Locate the cell with the specified text and output its (X, Y) center coordinate. 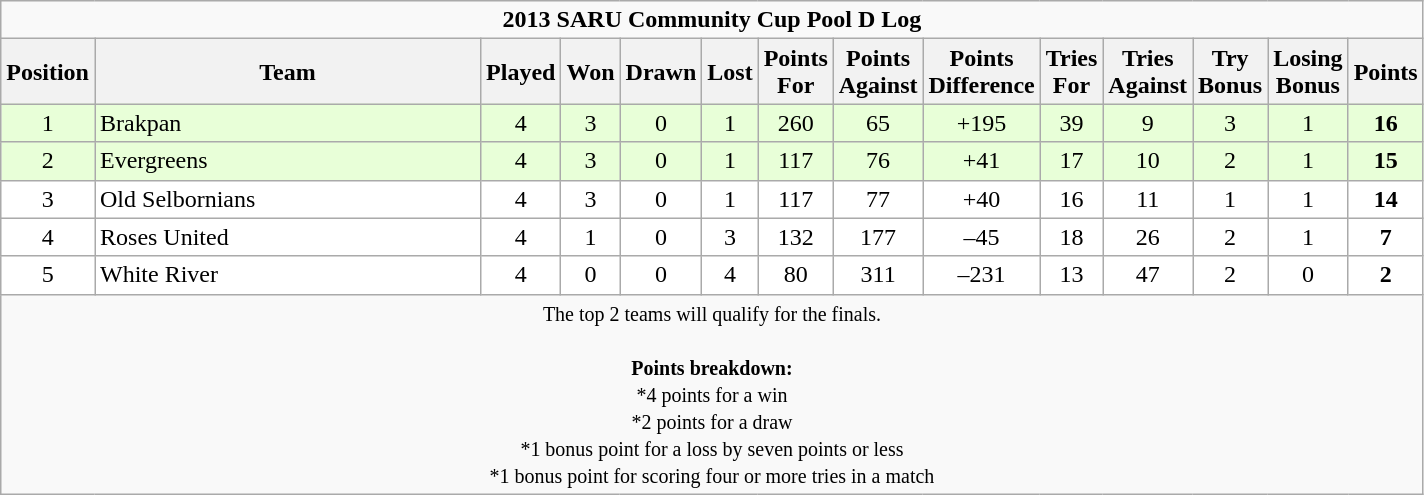
18 (1072, 237)
10 (1148, 161)
76 (878, 161)
17 (1072, 161)
80 (796, 275)
Team (287, 72)
Lost (730, 72)
14 (1386, 199)
Tries Against (1148, 72)
White River (287, 275)
5 (48, 275)
Won (590, 72)
11 (1148, 199)
–45 (982, 237)
47 (1148, 275)
15 (1386, 161)
77 (878, 199)
Points Against (878, 72)
177 (878, 237)
Points Difference (982, 72)
26 (1148, 237)
+40 (982, 199)
Brakpan (287, 123)
Points (1386, 72)
9 (1148, 123)
39 (1072, 123)
Losing Bonus (1308, 72)
260 (796, 123)
+41 (982, 161)
Roses United (287, 237)
+195 (982, 123)
Old Selbornians (287, 199)
Evergreens (287, 161)
13 (1072, 275)
132 (796, 237)
Try Bonus (1230, 72)
Tries For (1072, 72)
7 (1386, 237)
Drawn (661, 72)
Position (48, 72)
Points For (796, 72)
2013 SARU Community Cup Pool D Log (712, 20)
65 (878, 123)
311 (878, 275)
Played (521, 72)
–231 (982, 275)
